Pinpoint the cell where the given text exists, returning its [x, y] midpoint coordinate. 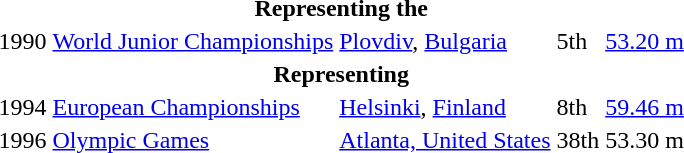
European Championships [193, 107]
World Junior Championships [193, 41]
8th [578, 107]
5th [578, 41]
Plovdiv, Bulgaria [445, 41]
Helsinki, Finland [445, 107]
